Return the (x, y) coordinate for the center point of the cell that contains the specified text.  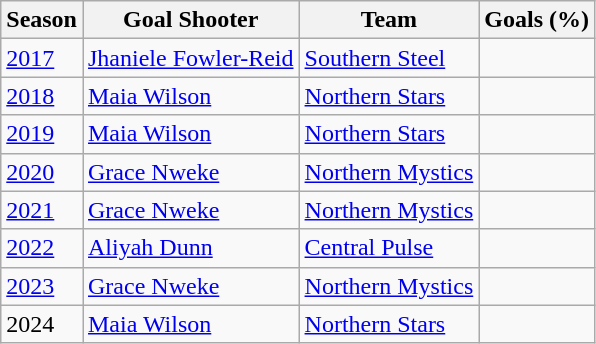
2023 (42, 286)
Goals (%) (537, 20)
2017 (42, 58)
Team (389, 20)
2019 (42, 134)
Central Pulse (389, 248)
2020 (42, 172)
2018 (42, 96)
Goal Shooter (190, 20)
Season (42, 20)
Aliyah Dunn (190, 248)
2022 (42, 248)
2021 (42, 210)
2024 (42, 324)
Southern Steel (389, 58)
Jhaniele Fowler-Reid (190, 58)
